Extract the (X, Y) coordinate from the center of the cell holding the provided text.  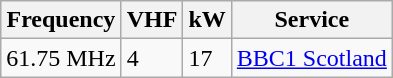
kW (207, 20)
VHF (152, 20)
Service (312, 20)
17 (207, 58)
BBC1 Scotland (312, 58)
61.75 MHz (61, 58)
Frequency (61, 20)
4 (152, 58)
